Locate the cell with the specified text and output its [x, y] center coordinate. 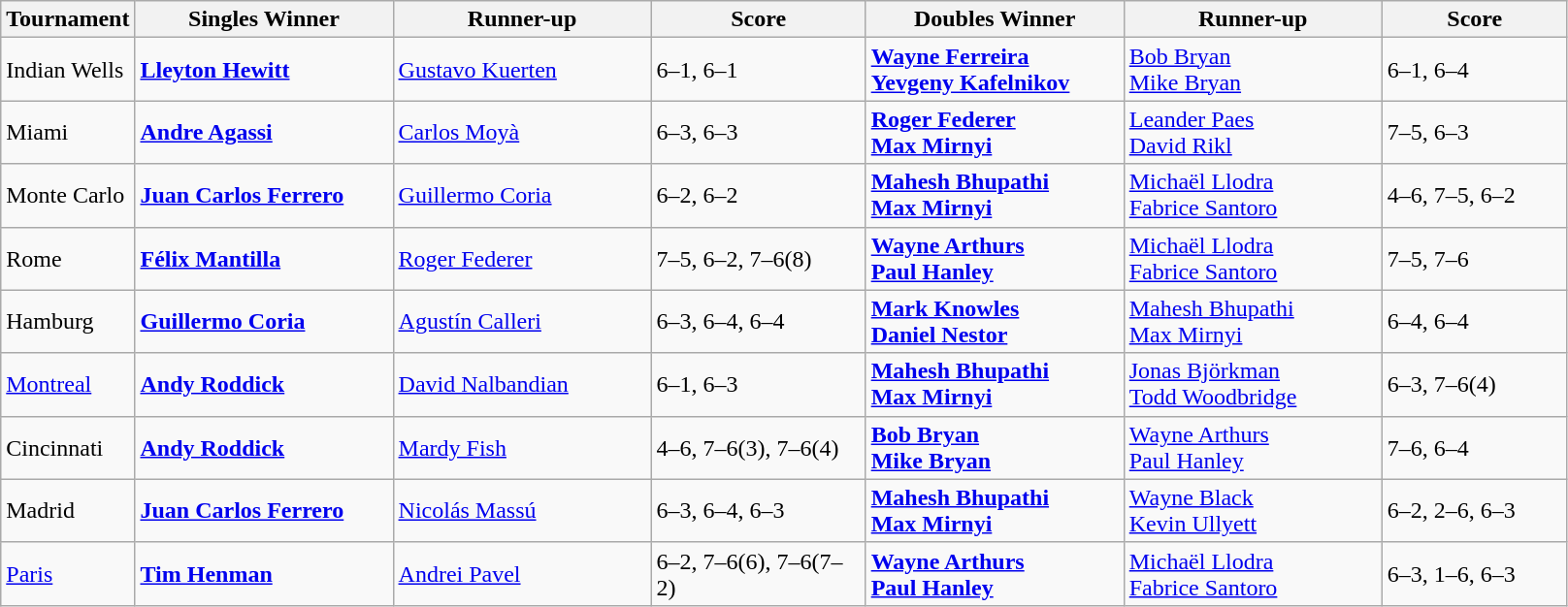
6–1, 6–1 [759, 70]
Wayne Black Kevin Ullyett [1253, 510]
Tim Henman [264, 574]
Nicolás Massú [522, 510]
Carlos Moyà [522, 132]
6–3, 6–4, 6–3 [759, 510]
Paris [68, 574]
Doubles Winner [995, 19]
4–6, 7–5, 6–2 [1475, 196]
6–3, 7–6(4) [1475, 384]
Gustavo Kuerten [522, 70]
David Nalbandian [522, 384]
6–4, 6–4 [1475, 322]
Wayne Ferreira Yevgeny Kafelnikov [995, 70]
6–2, 6–2 [759, 196]
Singles Winner [264, 19]
4–6, 7–6(3), 7–6(4) [759, 448]
Jonas Björkman Todd Woodbridge [1253, 384]
6–1, 6–4 [1475, 70]
Félix Mantilla [264, 258]
Leander Paes David Rikl [1253, 132]
6–3, 1–6, 6–3 [1475, 574]
7–6, 6–4 [1475, 448]
Mark Knowles Daniel Nestor [995, 322]
6–1, 6–3 [759, 384]
7–5, 6–2, 7–6(8) [759, 258]
Madrid [68, 510]
Cincinnati [68, 448]
6–2, 2–6, 6–3 [1475, 510]
Tournament [68, 19]
Roger Federer Max Mirnyi [995, 132]
Monte Carlo [68, 196]
Andrei Pavel [522, 574]
6–2, 7–6(6), 7–6(7–2) [759, 574]
7–5, 6–3 [1475, 132]
Hamburg [68, 322]
Mardy Fish [522, 448]
Montreal [68, 384]
Lleyton Hewitt [264, 70]
Miami [68, 132]
Indian Wells [68, 70]
7–5, 7–6 [1475, 258]
Rome [68, 258]
6–3, 6–3 [759, 132]
Agustín Calleri [522, 322]
Roger Federer [522, 258]
Andre Agassi [264, 132]
6–3, 6–4, 6–4 [759, 322]
